Detect which cell encompasses the target text, then output its (X, Y) center coordinate. 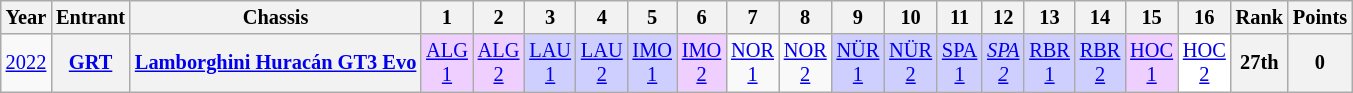
RBR2 (1100, 63)
NOR1 (752, 63)
SPA1 (960, 63)
16 (1204, 17)
12 (1003, 17)
7 (752, 17)
NÜR1 (858, 63)
NÜR2 (910, 63)
27th (1260, 63)
Lamborghini Huracán GT3 Evo (276, 63)
SPA2 (1003, 63)
Entrant (90, 17)
Year (26, 17)
11 (960, 17)
4 (602, 17)
3 (550, 17)
5 (652, 17)
0 (1320, 63)
IMO1 (652, 63)
HOC2 (1204, 63)
LAU2 (602, 63)
10 (910, 17)
ALG1 (447, 63)
GRT (90, 63)
15 (1152, 17)
2022 (26, 63)
2 (499, 17)
ALG2 (499, 63)
9 (858, 17)
NOR2 (806, 63)
8 (806, 17)
IMO2 (702, 63)
13 (1049, 17)
1 (447, 17)
Rank (1260, 17)
Chassis (276, 17)
HOC1 (1152, 63)
LAU1 (550, 63)
Points (1320, 17)
14 (1100, 17)
RBR1 (1049, 63)
6 (702, 17)
